Capture the cell that displays the provided text and extract its [X, Y] central coordinate. 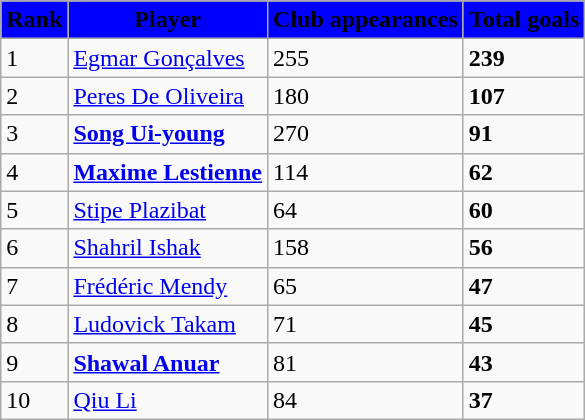
8 [34, 324]
9 [34, 362]
84 [366, 400]
107 [524, 96]
Egmar Gonçalves [168, 58]
158 [366, 248]
180 [366, 96]
71 [366, 324]
45 [524, 324]
43 [524, 362]
Shahril Ishak [168, 248]
3 [34, 134]
239 [524, 58]
7 [34, 286]
Frédéric Mendy [168, 286]
37 [524, 400]
81 [366, 362]
1 [34, 58]
5 [34, 210]
Shawal Anuar [168, 362]
47 [524, 286]
Qiu Li [168, 400]
Stipe Plazibat [168, 210]
62 [524, 172]
65 [366, 286]
91 [524, 134]
Club appearances [366, 20]
Peres De Oliveira [168, 96]
56 [524, 248]
270 [366, 134]
4 [34, 172]
Ludovick Takam [168, 324]
Maxime Lestienne [168, 172]
114 [366, 172]
Song Ui-young [168, 134]
255 [366, 58]
10 [34, 400]
2 [34, 96]
6 [34, 248]
64 [366, 210]
Rank [34, 20]
60 [524, 210]
Player [168, 20]
Total goals [524, 20]
